Detect which cell encompasses the target text, then output its [x, y] center coordinate. 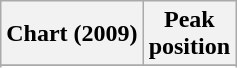
Peakposition [189, 34]
Chart (2009) [72, 34]
